Identify which cell holds the provided text, then report its (x, y) central coordinate. 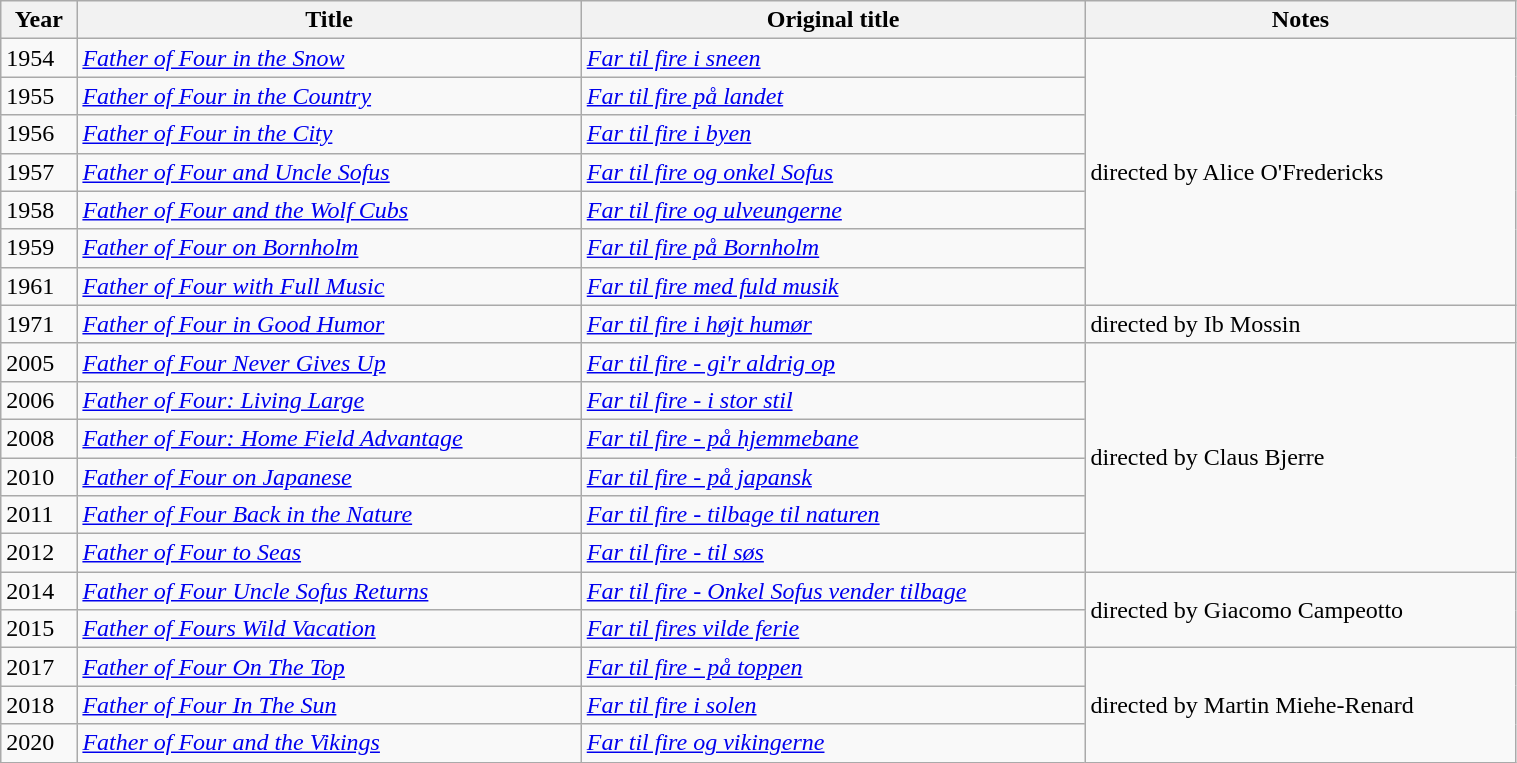
Father of Four with Full Music (329, 286)
2015 (39, 629)
2012 (39, 553)
Far til fire på Bornholm (833, 248)
1955 (39, 96)
2005 (39, 362)
Far til fire i højt humør (833, 324)
Father of Four to Seas (329, 553)
Father of Four on Japanese (329, 477)
Far til fire - på toppen (833, 667)
Father of Four Back in the Nature (329, 515)
Father of Four in Good Humor (329, 324)
Father of Fours Wild Vacation (329, 629)
2011 (39, 515)
Title (329, 20)
directed by Claus Bjerre (1300, 457)
Far til fire - Onkel Sofus vender tilbage (833, 591)
1957 (39, 172)
Far til fire på landet (833, 96)
Father of Four in the City (329, 134)
2017 (39, 667)
directed by Ib Mossin (1300, 324)
Notes (1300, 20)
Father of Four Uncle Sofus Returns (329, 591)
Father of Four On The Top (329, 667)
Father of Four: Home Field Advantage (329, 438)
Far til fire - tilbage til naturen (833, 515)
Far til fires vilde ferie (833, 629)
2014 (39, 591)
Far til fire - på hjemmebane (833, 438)
Father of Four in the Country (329, 96)
Far til fire i byen (833, 134)
2008 (39, 438)
Far til fire i sneen (833, 58)
Far til fire - på japansk (833, 477)
directed by Martin Miehe-Renard (1300, 705)
Father of Four and the Wolf Cubs (329, 210)
1961 (39, 286)
Father of Four Never Gives Up (329, 362)
Far til fire - gi'r aldrig op (833, 362)
Year (39, 20)
Father of Four and the Vikings (329, 743)
directed by Giacomo Campeotto (1300, 610)
Far til fire og ulveungerne (833, 210)
Far til fire og vikingerne (833, 743)
Far til fire - til søs (833, 553)
Father of Four and Uncle Sofus (329, 172)
Far til fire med fuld musik (833, 286)
Far til fire og onkel Sofus (833, 172)
Original title (833, 20)
1971 (39, 324)
2020 (39, 743)
1954 (39, 58)
Father of Four In The Sun (329, 705)
directed by Alice O'Fredericks (1300, 172)
1959 (39, 248)
2010 (39, 477)
Father of Four on Bornholm (329, 248)
2018 (39, 705)
2006 (39, 400)
Father of Four in the Snow (329, 58)
Far til fire - i stor stil (833, 400)
1956 (39, 134)
1958 (39, 210)
Father of Four: Living Large (329, 400)
Far til fire i solen (833, 705)
